Detect which cell encompasses the target text, then output its [x, y] center coordinate. 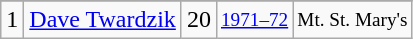
Dave Twardzik [103, 20]
Mt. St. Mary's [352, 20]
1 [12, 20]
20 [198, 20]
1971–72 [254, 20]
